For the text-containing cell, return its midpoint in (x, y) coordinate format. 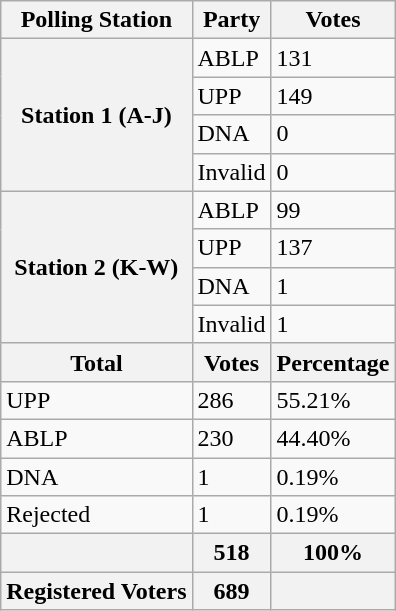
Percentage (333, 362)
Rejected (96, 515)
131 (333, 58)
Station 1 (A-J) (96, 115)
99 (333, 210)
137 (333, 248)
44.40% (333, 438)
518 (232, 553)
286 (232, 400)
230 (232, 438)
Station 2 (K-W) (96, 267)
689 (232, 591)
55.21% (333, 400)
Party (232, 20)
Polling Station (96, 20)
149 (333, 96)
Total (96, 362)
100% (333, 553)
Registered Voters (96, 591)
